Detect which cell encompasses the target text, then output its (x, y) center coordinate. 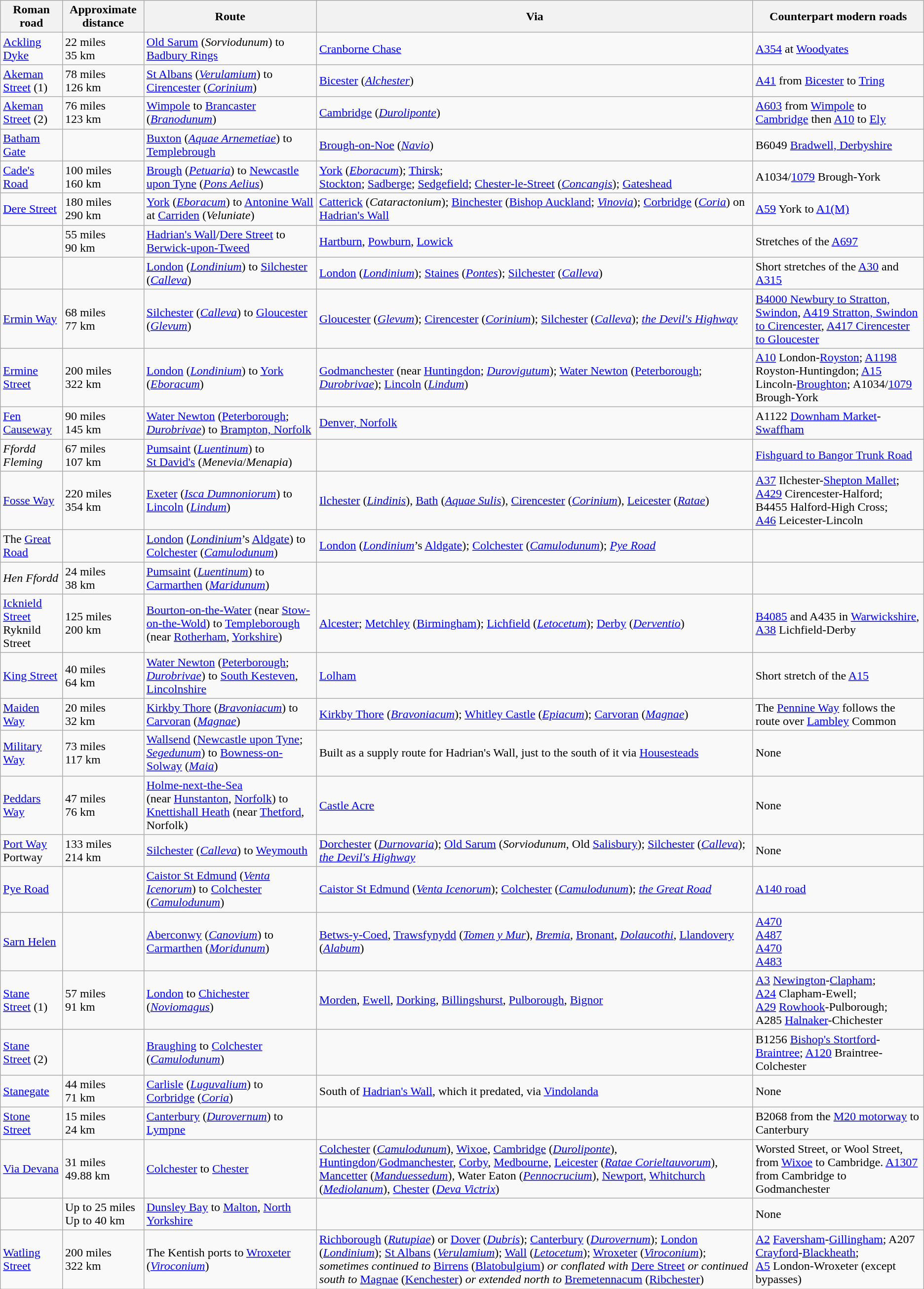
Military Way (32, 753)
Dorchester (Durnovaria); Old Sarum (Sorviodunum, Old Salisbury); Silchester (Calleva); the Devil's Highway (535, 851)
Peddars Way (32, 805)
Cambridge (Duroliponte) (535, 113)
Bicester (Alchester) (535, 81)
B2068 from the M20 motorway to Canterbury (838, 1123)
London (Londinium); Staines (Pontes); Silchester (Calleva) (535, 273)
Ermine Street (32, 377)
Bourton-on-the-Water (near Stow-on-the-Wold) to Templeborough (near Rotherham, Yorkshire) (230, 624)
London (Londinium) to York (Eboracum) (230, 377)
Cranborne Chase (535, 48)
Ermin Way (32, 319)
100 miles 160 km (103, 177)
67 miles107 km (103, 455)
Brough (Petuaria) to Newcastle upon Tyne (Pons Aelius) (230, 177)
Alcester; Metchley (Birmingham); Lichfield (Letocetum); Derby (Derventio) (535, 624)
15 miles 24 km (103, 1123)
Canterbury (Durovernum) to Lympne (230, 1123)
Denver, Norfolk (535, 422)
Caistor St Edmund (Venta Icenorum) to Colchester (Camulodunum) (230, 889)
220 miles 354 km (103, 500)
44 miles 71 km (103, 1091)
Stane Street (2) (32, 1052)
London (Londinium’s Aldgate) to Colchester (Camulodunum) (230, 546)
Buxton (Aquae Arnemetiae) to Templebrough (230, 145)
68 miles 77 km (103, 319)
Stanegate (32, 1091)
76 miles 123 km (103, 113)
Ilchester (Lindinis), Bath (Aquae Sulis), Cirencester (Corinium), Leicester (Ratae) (535, 500)
125 miles 200 km (103, 624)
The Great Road (32, 546)
Castle Acre (535, 805)
Batham Gate (32, 145)
Port WayPortway (32, 851)
South of Hadrian's Wall, which it predated, via Vindolanda (535, 1091)
Pumsaint (Luentinum) to Carmarthen (Maridunum) (230, 578)
Approximate distance (103, 17)
A10 London-Royston; A1198 Royston-Huntingdon; A15 Lincoln-Broughton; A1034/1079 Brough-York (838, 377)
Wimpole to Brancaster (Branodunum) (230, 113)
Worsted Street, or Wool Street, from Wixoe to Cambridge. A1307 from Cambridge to Godmanchester (838, 1169)
A603 from Wimpole to Cambridge then A10 to Ely (838, 113)
Fosse Way (32, 500)
London (Londinium’s Aldgate); Colchester (Camulodunum); Pye Road (535, 546)
Silchester (Calleva) to Weymouth (230, 851)
Ffordd Fleming (32, 455)
Holme-next-the-Sea (near Hunstanton, Norfolk) to Knettishall Heath (near Thetford, Norfolk) (230, 805)
Pye Road (32, 889)
24 miles38 km (103, 578)
Water Newton (Peterborough; Durobrivae) to South Kesteven, Lincolnshire (230, 676)
Short stretch of the A15 (838, 676)
The Kentish ports to Wroxeter (Viroconium) (230, 1259)
Short stretches of the A30 and A315 (838, 273)
Stretches of the A697 (838, 241)
Wallsend (Newcastle upon Tyne; Segedunum) to Bowness-on-Solway (Maia) (230, 753)
A1034/1079 Brough-York (838, 177)
King Street (32, 676)
40 miles 64 km (103, 676)
Ackling Dyke (32, 48)
Exeter (Isca Dumnoniorum) to Lincoln (Lindum) (230, 500)
Colchester to Chester (230, 1169)
A2 Faversham-Gillingham; A207 Crayford-Blackheath; A5 London-Wroxeter (except bypasses) (838, 1259)
Route (230, 17)
22 miles35 km (103, 48)
Silchester (Calleva) to Gloucester (Glevum) (230, 319)
Brough-on-Noe (Navio) (535, 145)
A3 Newington-Clapham; A24 Clapham-Ewell; A29 Rowhook-Pulborough; A285 Halnaker-Chichester (838, 1000)
Water Newton (Peterborough; Durobrivae) to Brampton, Norfolk (230, 422)
Sarn Helen (32, 942)
B4000 Newbury to Stratton, Swindon, A419 Stratton, Swindon to Cirencester, A417 Cirencester to Gloucester (838, 319)
A59 York to A1(M) (838, 209)
Kirkby Thore (Bravoniacum) to Carvoran (Magnae) (230, 715)
Cade's Road (32, 177)
A470 A487 A470 A483 (838, 942)
Carlisle (Luguvalium) to Corbridge (Coria) (230, 1091)
Up to 25 miles Up to 40 km (103, 1214)
Kirkby Thore (Bravoniacum); Whitley Castle (Epiacum); Carvoran (Magnae) (535, 715)
73 miles 117 km (103, 753)
Built as a supply route for Hadrian's Wall, just to the south of it via Housesteads (535, 753)
Betws-y-Coed, Trawsfynydd (Tomen y Mur), Bremia, Bronant, Dolaucothi, Llandovery (Alabum) (535, 942)
Braughing to Colchester (Camulodunum) (230, 1052)
Akeman Street (1) (32, 81)
90 miles 145 km (103, 422)
47 miles 76 km (103, 805)
London (Londinium) to Silchester (Calleva) (230, 273)
Fen Causeway (32, 422)
31 miles 49.88 km (103, 1169)
Counterpart modern roads (838, 17)
Stane Street (1) (32, 1000)
Pumsaint (Luentinum) to St David's (Menevia/Menapia) (230, 455)
Gloucester (Glevum); Cirencester (Corinium); Silchester (Calleva); the Devil's Highway (535, 319)
A37 Ilchester-Shepton Mallet; A429 Cirencester-Halford; B4455 Halford-High Cross; A46 Leicester-Lincoln (838, 500)
B4085 and A435 in Warwickshire, A38 Lichfield-Derby (838, 624)
Hadrian's Wall/Dere Street to Berwick-upon-Tweed (230, 241)
Roman road (32, 17)
Hartburn, Powburn, Lowick (535, 241)
Lolham (535, 676)
Icknield StreetRyknild Street (32, 624)
St Albans (Verulamium) to Cirencester (Corinium) (230, 81)
78 miles 126 km (103, 81)
Akeman Street (2) (32, 113)
Dere Street (32, 209)
Via Devana (32, 1169)
Aberconwy (Canovium) to Carmarthen (Moridunum) (230, 942)
20 miles 32 km (103, 715)
Watling Street (32, 1259)
Caistor St Edmund (Venta Icenorum); Colchester (Camulodunum); the Great Road (535, 889)
York (Eboracum); Thirsk; Stockton; Sadberge; Sedgefield; Chester-le-Street (Concangis); Gateshead (535, 177)
Fishguard to Bangor Trunk Road (838, 455)
Maiden Way (32, 715)
Catterick (Cataractonium); Binchester (Bishop Auckland; Vinovia); Corbridge (Coria) on Hadrian's Wall (535, 209)
A1122 Downham Market-Swaffham (838, 422)
57 miles 91 km (103, 1000)
London to Chichester (Noviomagus) (230, 1000)
133 miles 214 km (103, 851)
Godmanchester (near Huntingdon; Durovigutum); Water Newton (Peterborough; Durobrivae); Lincoln (Lindum) (535, 377)
Via (535, 17)
York (Eboracum) to Antonine Wall at Carriden (Veluniate) (230, 209)
55 miles 90 km (103, 241)
A354 at Woodyates (838, 48)
Dunsley Bay to Malton, North Yorkshire (230, 1214)
Old Sarum (Sorviodunum) to Badbury Rings (230, 48)
B1256 Bishop's Stortford-Braintree; A120 Braintree-Colchester (838, 1052)
Morden, Ewell, Dorking, Billingshurst, Pulborough, Bignor (535, 1000)
B6049 Bradwell, Derbyshire (838, 145)
Stone Street (32, 1123)
The Pennine Way follows the route over Lambley Common (838, 715)
180 miles 290 km (103, 209)
A41 from Bicester to Tring (838, 81)
Hen Ffordd (32, 578)
A140 road (838, 889)
